Search for the cell housing the specified text and yield its (X, Y) center coordinate. 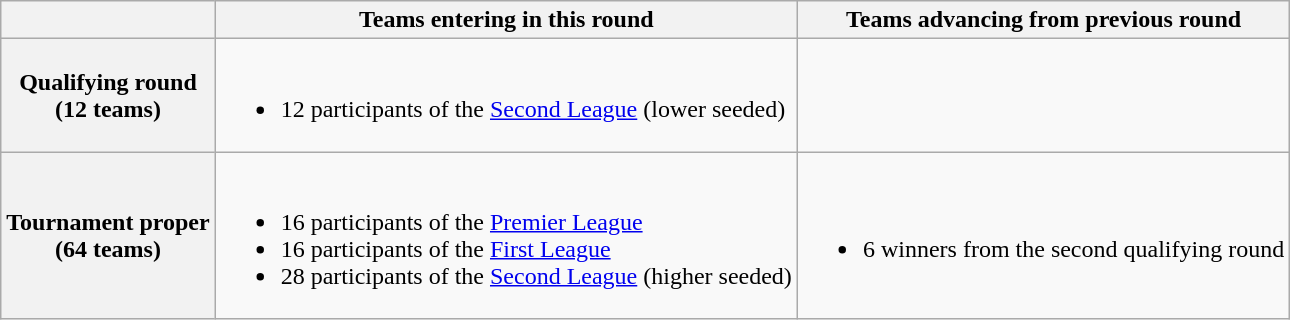
12 participants of the Second League (lower seeded) (506, 96)
6 winners from the second qualifying round (1043, 236)
Qualifying round (12 teams) (108, 96)
Tournament proper (64 teams) (108, 236)
16 participants of the Premier League16 participants of the First League28 participants of the Second League (higher seeded) (506, 236)
Teams entering in this round (506, 20)
Teams advancing from previous round (1043, 20)
